Return the [X, Y] coordinate for the center point of the cell that contains the specified text.  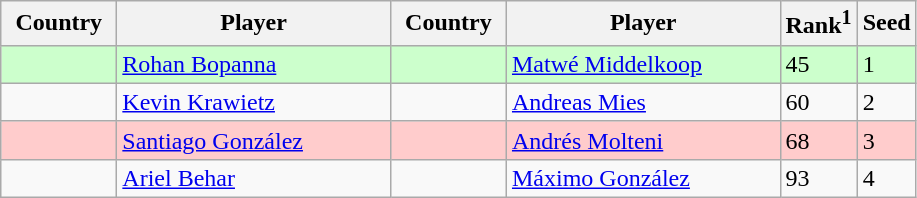
2 [886, 102]
Seed [886, 24]
68 [818, 140]
Rank1 [818, 24]
45 [818, 64]
Máximo González [643, 178]
93 [818, 178]
60 [818, 102]
Andrés Molteni [643, 140]
Matwé Middelkoop [643, 64]
4 [886, 178]
Ariel Behar [254, 178]
Santiago González [254, 140]
3 [886, 140]
Rohan Bopanna [254, 64]
Kevin Krawietz [254, 102]
Andreas Mies [643, 102]
1 [886, 64]
